Scan for the cell matching the given text and deliver its [x, y] coordinate at center. 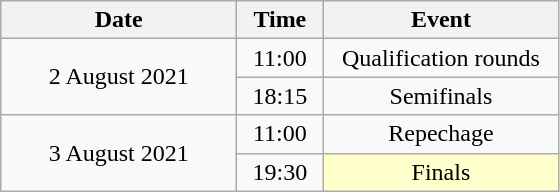
2 August 2021 [119, 77]
Finals [441, 172]
Semifinals [441, 96]
Date [119, 20]
18:15 [280, 96]
3 August 2021 [119, 153]
Time [280, 20]
19:30 [280, 172]
Repechage [441, 134]
Qualification rounds [441, 58]
Event [441, 20]
